Pinpoint the cell where the given text exists, returning its (X, Y) midpoint coordinate. 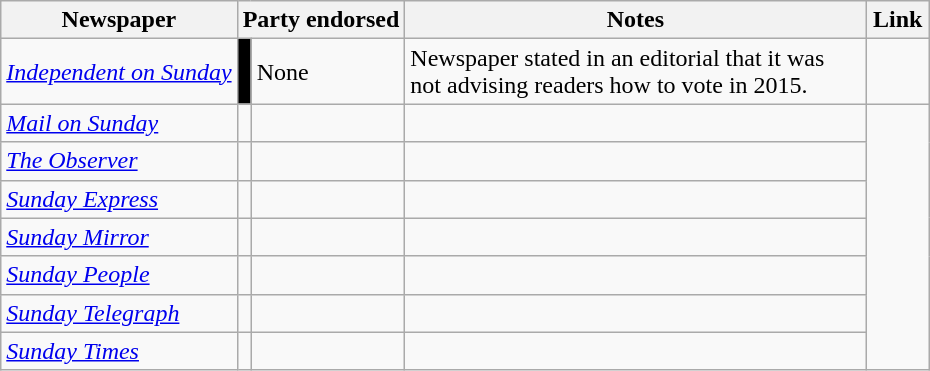
Link (898, 20)
Party endorsed (321, 20)
Sunday Mirror (119, 237)
The Observer (119, 161)
Notes (636, 20)
None (328, 72)
Newspaper (119, 20)
Newspaper stated in an editorial that it was not advising readers how to vote in 2015. (636, 72)
Sunday People (119, 275)
Sunday Telegraph (119, 313)
Mail on Sunday (119, 123)
Sunday Express (119, 199)
Sunday Times (119, 351)
Independent on Sunday (119, 72)
